Detect which cell encompasses the target text, then output its [X, Y] center coordinate. 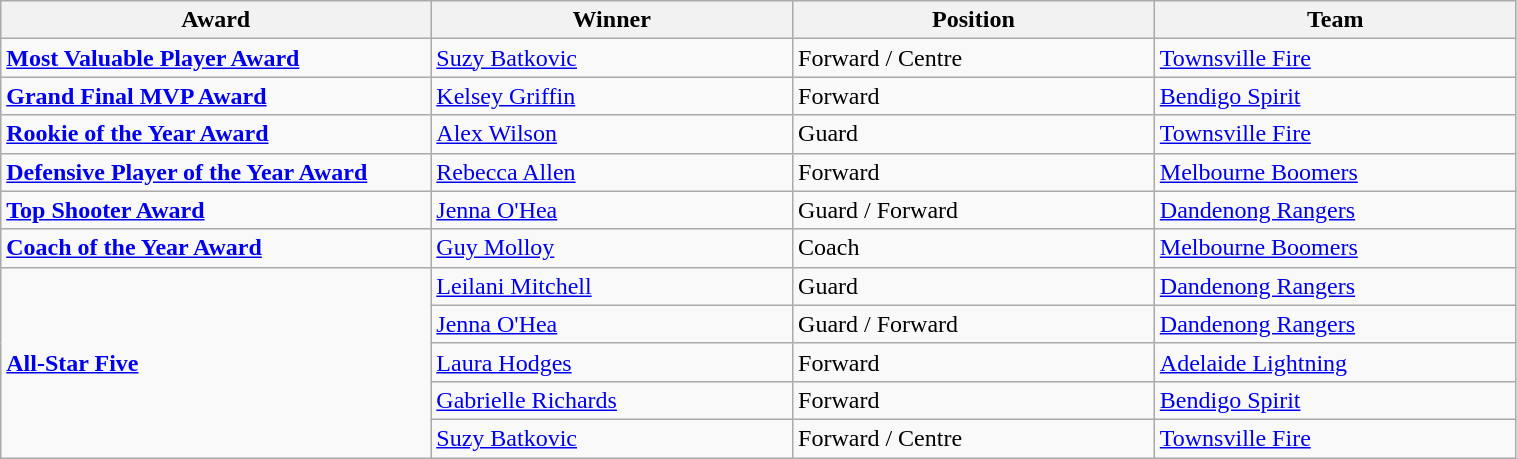
Alex Wilson [612, 134]
Leilani Mitchell [612, 286]
Coach [974, 248]
Adelaide Lightning [1335, 362]
Gabrielle Richards [612, 400]
Grand Final MVP Award [216, 96]
Most Valuable Player Award [216, 58]
Rebecca Allen [612, 172]
Kelsey Griffin [612, 96]
Coach of the Year Award [216, 248]
Defensive Player of the Year Award [216, 172]
All-Star Five [216, 362]
Guy Molloy [612, 248]
Team [1335, 20]
Winner [612, 20]
Rookie of the Year Award [216, 134]
Laura Hodges [612, 362]
Award [216, 20]
Top Shooter Award [216, 210]
Position [974, 20]
